Find where the given text appears and provide that cell's center as [x, y] coordinate. 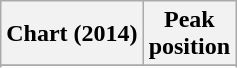
Peakposition [189, 34]
Chart (2014) [72, 34]
